Search for the cell housing the specified text and yield its [x, y] center coordinate. 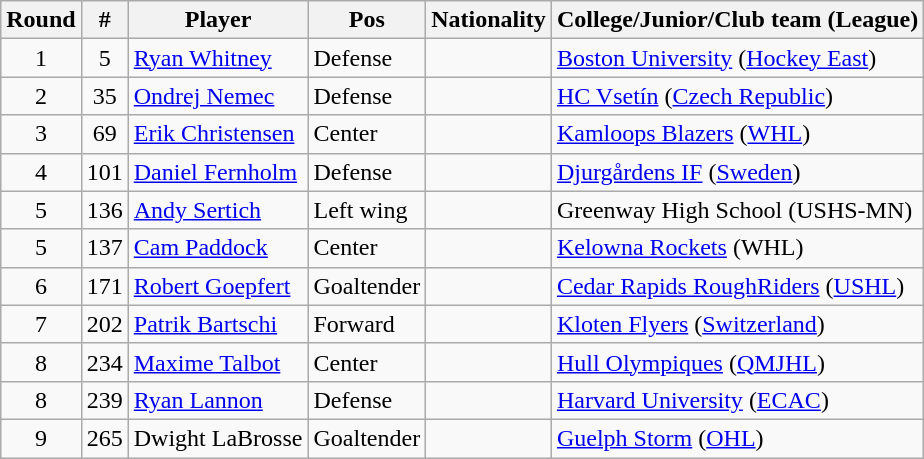
Nationality [489, 20]
239 [104, 400]
Boston University (Hockey East) [737, 58]
265 [104, 438]
69 [104, 134]
202 [104, 324]
137 [104, 248]
7 [41, 324]
Cedar Rapids RoughRiders (USHL) [737, 286]
2 [41, 96]
Harvard University (ECAC) [737, 400]
6 [41, 286]
136 [104, 210]
1 [41, 58]
Erik Christensen [218, 134]
Patrik Bartschi [218, 324]
Greenway High School (USHS-MN) [737, 210]
Andy Sertich [218, 210]
Kloten Flyers (Switzerland) [737, 324]
171 [104, 286]
Cam Paddock [218, 248]
Left wing [367, 210]
Forward [367, 324]
Kamloops Blazers (WHL) [737, 134]
Dwight LaBrosse [218, 438]
College/Junior/Club team (League) [737, 20]
Guelph Storm (OHL) [737, 438]
35 [104, 96]
9 [41, 438]
101 [104, 172]
Pos [367, 20]
Hull Olympiques (QMJHL) [737, 362]
Maxime Talbot [218, 362]
3 [41, 134]
Daniel Fernholm [218, 172]
Djurgårdens IF (Sweden) [737, 172]
Kelowna Rockets (WHL) [737, 248]
Ryan Lannon [218, 400]
Ryan Whitney [218, 58]
4 [41, 172]
HC Vsetín (Czech Republic) [737, 96]
Round [41, 20]
Ondrej Nemec [218, 96]
234 [104, 362]
Robert Goepfert [218, 286]
# [104, 20]
Player [218, 20]
